Detect which cell encompasses the target text, then output its [X, Y] center coordinate. 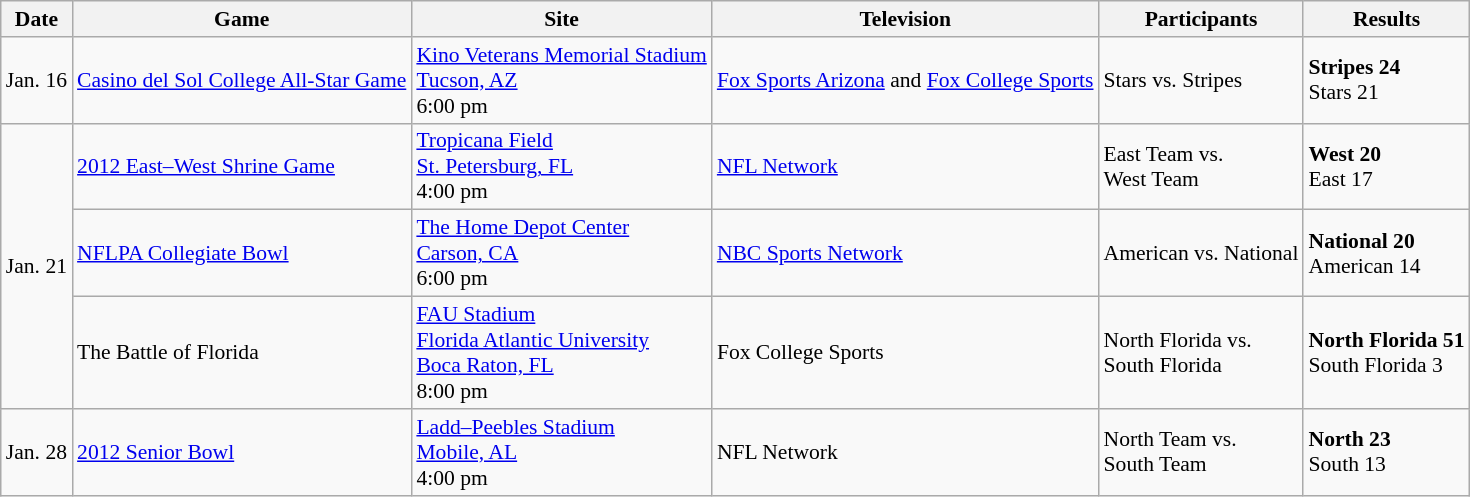
FAU StadiumFlorida Atlantic UniversityBoca Raton, FL8:00 pm [561, 353]
Tropicana FieldSt. Petersburg, FL4:00 pm [561, 166]
Jan. 21 [36, 266]
The Battle of Florida [242, 353]
The Home Depot CenterCarson, CA6:00 pm [561, 254]
Game [242, 19]
Jan. 28 [36, 452]
North 23South 13 [1386, 452]
NFLPA Collegiate Bowl [242, 254]
North Florida 51South Florida 3 [1386, 353]
North Florida vs.South Florida [1202, 353]
Fox College Sports [906, 353]
Participants [1202, 19]
Stripes 24Stars 21 [1386, 80]
Results [1386, 19]
Fox Sports Arizona and Fox College Sports [906, 80]
North Team vs.South Team [1202, 452]
East Team vs.West Team [1202, 166]
Ladd–Peebles StadiumMobile, AL4:00 pm [561, 452]
Casino del Sol College All-Star Game [242, 80]
National 20American 14 [1386, 254]
Television [906, 19]
West 20East 17 [1386, 166]
Kino Veterans Memorial StadiumTucson, AZ6:00 pm [561, 80]
2012 East–West Shrine Game [242, 166]
Stars vs. Stripes [1202, 80]
Site [561, 19]
2012 Senior Bowl [242, 452]
Jan. 16 [36, 80]
NBC Sports Network [906, 254]
American vs. National [1202, 254]
Date [36, 19]
